Return the [X, Y] coordinate for the center point of the cell that contains the specified text.  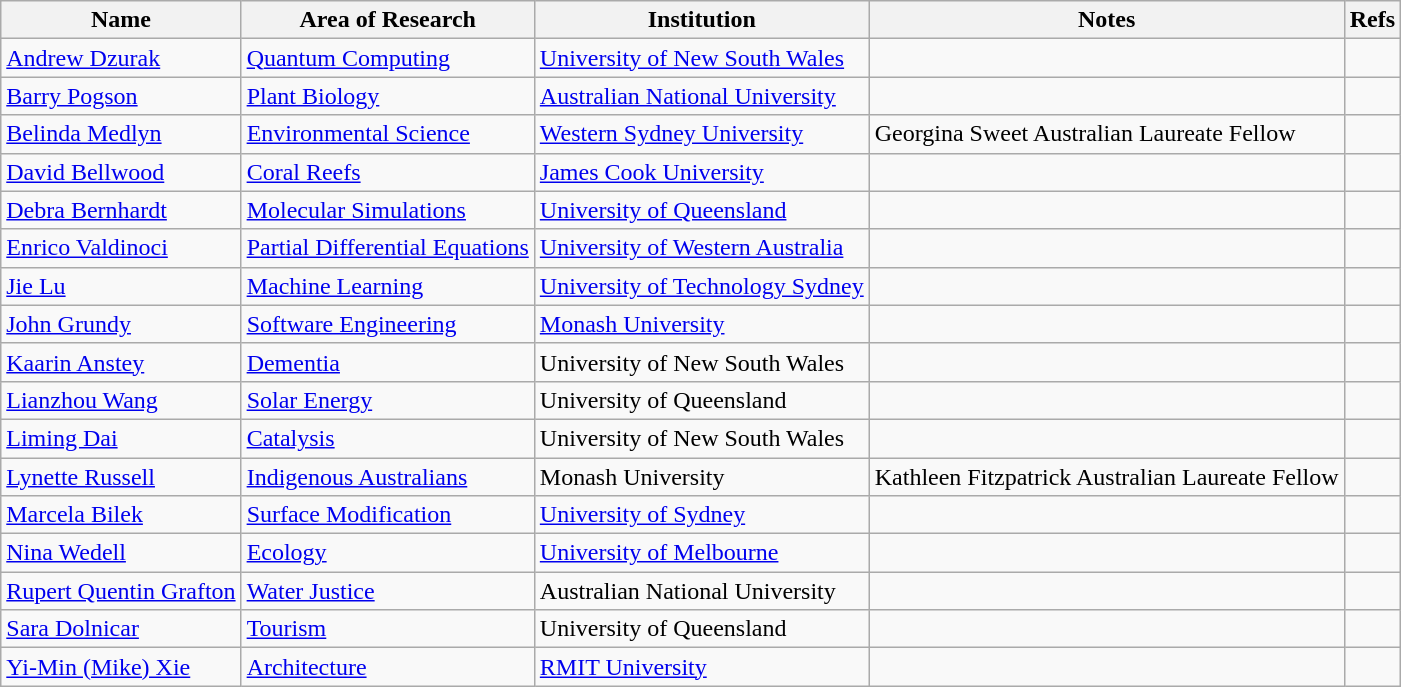
Nina Wedell [121, 553]
Plant Biology [388, 96]
Machine Learning [388, 286]
Andrew Dzurak [121, 58]
Kaarin Anstey [121, 362]
Belinda Medlyn [121, 134]
Enrico Valdinoci [121, 248]
Partial Differential Equations [388, 248]
Coral Reefs [388, 172]
Surface Modification [388, 515]
Catalysis [388, 438]
Ecology [388, 553]
Solar Energy [388, 400]
University of Sydney [702, 515]
University of Technology Sydney [702, 286]
Kathleen Fitzpatrick Australian Laureate Fellow [1106, 477]
Molecular Simulations [388, 210]
Lianzhou Wang [121, 400]
Refs [1372, 20]
Dementia [388, 362]
Rupert Quentin Grafton [121, 591]
RMIT University [702, 667]
Debra Bernhardt [121, 210]
Area of Research [388, 20]
Marcela Bilek [121, 515]
Architecture [388, 667]
Indigenous Australians [388, 477]
Sara Dolnicar [121, 629]
Yi-Min (Mike) Xie [121, 667]
Software Engineering [388, 324]
Water Justice [388, 591]
Quantum Computing [388, 58]
Notes [1106, 20]
David Bellwood [121, 172]
University of Western Australia [702, 248]
University of Melbourne [702, 553]
Barry Pogson [121, 96]
Tourism [388, 629]
Western Sydney University [702, 134]
Liming Dai [121, 438]
Name [121, 20]
Institution [702, 20]
Jie Lu [121, 286]
Georgina Sweet Australian Laureate Fellow [1106, 134]
Lynette Russell [121, 477]
Environmental Science [388, 134]
John Grundy [121, 324]
James Cook University [702, 172]
